For the text-containing cell, return its midpoint in (x, y) coordinate format. 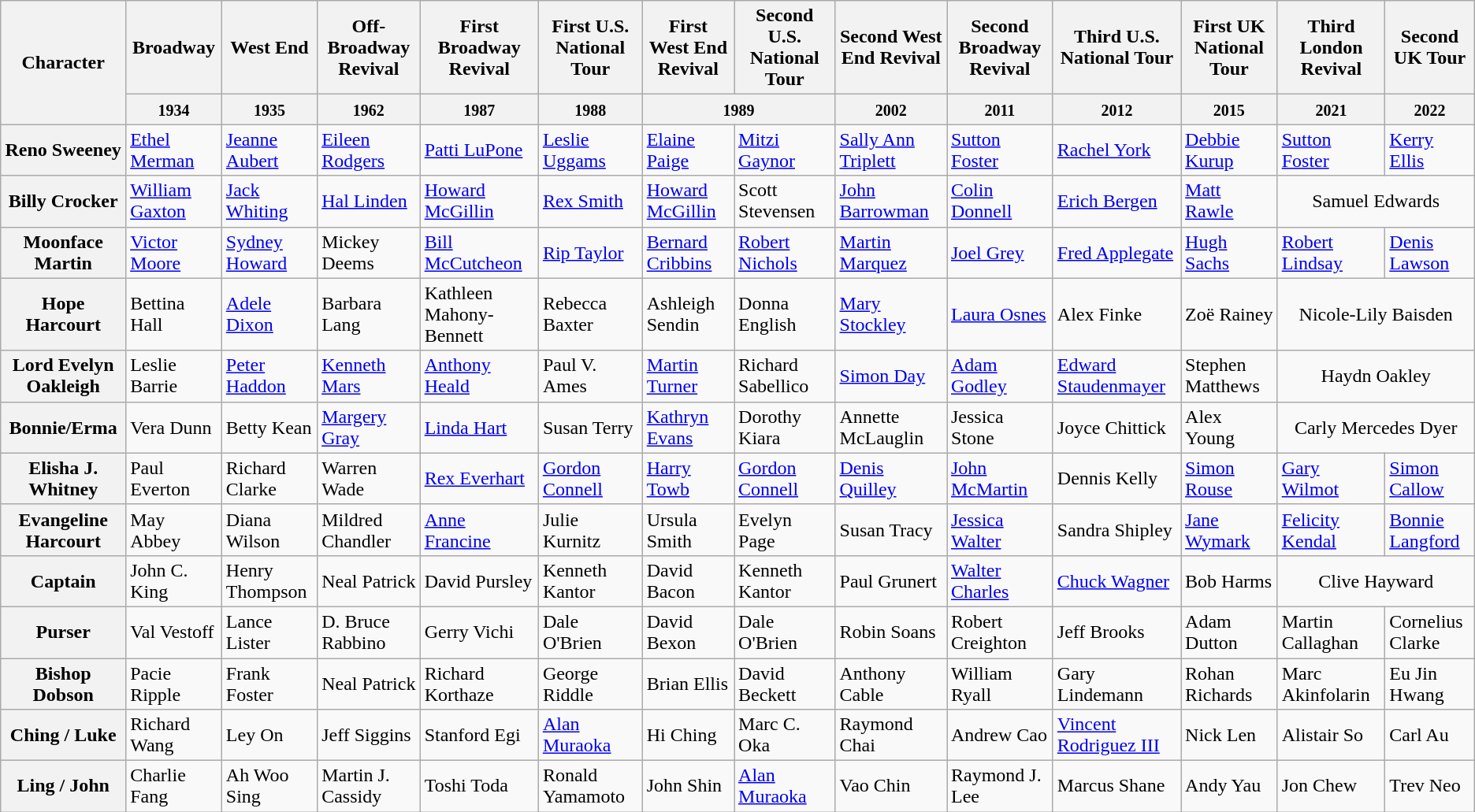
Simon Day (890, 376)
Eileen Rodgers (369, 150)
Ethel Merman (174, 150)
Kathryn Evans (688, 427)
David Bacon (688, 581)
Samuel Edwards (1376, 202)
Rachel York (1116, 150)
Simon Callow (1429, 479)
Marc Akinfolarin (1332, 684)
2021 (1332, 109)
John Barrowman (890, 202)
Bernard Cribbins (688, 252)
Rex Smith (590, 202)
Erich Bergen (1116, 202)
Hal Linden (369, 202)
Joyce Chittick (1116, 427)
Scott Stevensen (785, 202)
Patti LuPone (479, 150)
Donna English (785, 314)
Marcus Shane (1116, 786)
Hi Ching (688, 736)
Adam Dutton (1229, 632)
Susan Terry (590, 427)
John C. King (174, 581)
David Bexon (688, 632)
Second Broadway Revival (1001, 47)
Julie Kurnitz (590, 529)
Laura Osnes (1001, 314)
Jeff Brooks (1116, 632)
Second UK Tour (1429, 47)
Vao Chin (890, 786)
Dennis Kelly (1116, 479)
Raymond Chai (890, 736)
Jessica Stone (1001, 427)
Colin Donnell (1001, 202)
Andy Yau (1229, 786)
Ling / John (63, 786)
Carl Au (1429, 736)
Sally Ann Triplett (890, 150)
Val Vestoff (174, 632)
Charlie Fang (174, 786)
First U.S. National Tour (590, 47)
Evangeline Harcourt (63, 529)
1934 (174, 109)
Matt Rawle (1229, 202)
Denis Quilley (890, 479)
Anne Francine (479, 529)
Paul Everton (174, 479)
Richard Korthaze (479, 684)
Fred Applegate (1116, 252)
2012 (1116, 109)
Ursula Smith (688, 529)
First UK National Tour (1229, 47)
Walter Charles (1001, 581)
1962 (369, 109)
Sandra Shipley (1116, 529)
Leslie Uggams (590, 150)
Gary Wilmot (1332, 479)
Second West End Revival (890, 47)
Ching / Luke (63, 736)
Hope Harcourt (63, 314)
Sydney Howard (269, 252)
Robin Soans (890, 632)
Trev Neo (1429, 786)
Carly Mercedes Dyer (1376, 427)
Gary Lindemann (1116, 684)
Bob Harms (1229, 581)
Joel Grey (1001, 252)
Second U.S. National Tour (785, 47)
Rex Everhart (479, 479)
Dorothy Kiara (785, 427)
Anthony Cable (890, 684)
Simon Rouse (1229, 479)
Debbie Kurup (1229, 150)
Leslie Barrie (174, 376)
Moonface Martin (63, 252)
Cornelius Clarke (1429, 632)
George Riddle (590, 684)
John Shin (688, 786)
Hugh Sachs (1229, 252)
Marc C. Oka (785, 736)
Gerry Vichi (479, 632)
Third London Revival (1332, 47)
Alex Young (1229, 427)
Richard Sabellico (785, 376)
Eu Jin Hwang (1429, 684)
John McMartin (1001, 479)
Nick Len (1229, 736)
Jessica Walter (1001, 529)
Pacie Ripple (174, 684)
Martin Turner (688, 376)
Robert Nichols (785, 252)
Paul Grunert (890, 581)
Jon Chew (1332, 786)
Jeff Siggins (369, 736)
Brian Ellis (688, 684)
1988 (590, 109)
Zoë Rainey (1229, 314)
Haydn Oakley (1376, 376)
David Pursley (479, 581)
Mitzi Gaynor (785, 150)
Diana Wilson (269, 529)
Jack Whiting (269, 202)
Barbara Lang (369, 314)
Linda Hart (479, 427)
Susan Tracy (890, 529)
Denis Lawson (1429, 252)
Bonnie/Erma (63, 427)
Captain (63, 581)
Adele Dixon (269, 314)
Margery Gray (369, 427)
Martin J. Cassidy (369, 786)
Ashleigh Sendin (688, 314)
Bettina Hall (174, 314)
Lance Lister (269, 632)
Mary Stockley (890, 314)
Robert Creighton (1001, 632)
Kathleen Mahony-Bennett (479, 314)
Billy Crocker (63, 202)
Bonnie Langford (1429, 529)
Betty Kean (269, 427)
Annette McLauglin (890, 427)
William Ryall (1001, 684)
Jeanne Aubert (269, 150)
Reno Sweeney (63, 150)
Lord Evelyn Oakleigh (63, 376)
First West End Revival (688, 47)
Paul V. Ames (590, 376)
Andrew Cao (1001, 736)
2011 (1001, 109)
Richard Clarke (269, 479)
Stanford Egi (479, 736)
1989 (739, 109)
Elaine Paige (688, 150)
1935 (269, 109)
Kenneth Mars (369, 376)
Harry Towb (688, 479)
2022 (1429, 109)
Stephen Matthews (1229, 376)
Richard Wang (174, 736)
Victor Moore (174, 252)
Toshi Toda (479, 786)
Edward Staudenmayer (1116, 376)
Bill McCutcheon (479, 252)
Clive Hayward (1376, 581)
Rebecca Baxter (590, 314)
Anthony Heald (479, 376)
Warren Wade (369, 479)
Ah Woo Sing (269, 786)
Mickey Deems (369, 252)
2015 (1229, 109)
Jane Wymark (1229, 529)
Character (63, 63)
Ronald Yamamoto (590, 786)
Bishop Dobson (63, 684)
Frank Foster (269, 684)
David Beckett (785, 684)
Vera Dunn (174, 427)
Third U.S. National Tour (1116, 47)
Mildred Chandler (369, 529)
West End (269, 47)
2002 (890, 109)
William Gaxton (174, 202)
Robert Lindsay (1332, 252)
Henry Thompson (269, 581)
Rip Taylor (590, 252)
1987 (479, 109)
Kerry Ellis (1429, 150)
Rohan Richards (1229, 684)
Elisha J. Whitney (63, 479)
Martin Callaghan (1332, 632)
Nicole-Lily Baisden (1376, 314)
Peter Haddon (269, 376)
Broadway (174, 47)
Martin Marquez (890, 252)
Chuck Wagner (1116, 581)
Purser (63, 632)
Felicity Kendal (1332, 529)
Raymond J. Lee (1001, 786)
Adam Godley (1001, 376)
Off-Broadway Revival (369, 47)
May Abbey (174, 529)
Alistair So (1332, 736)
Ley On (269, 736)
Vincent Rodriguez III (1116, 736)
Evelyn Page (785, 529)
Alex Finke (1116, 314)
First Broadway Revival (479, 47)
D. Bruce Rabbino (369, 632)
